Capture the cell that displays the provided text and extract its [X, Y] central coordinate. 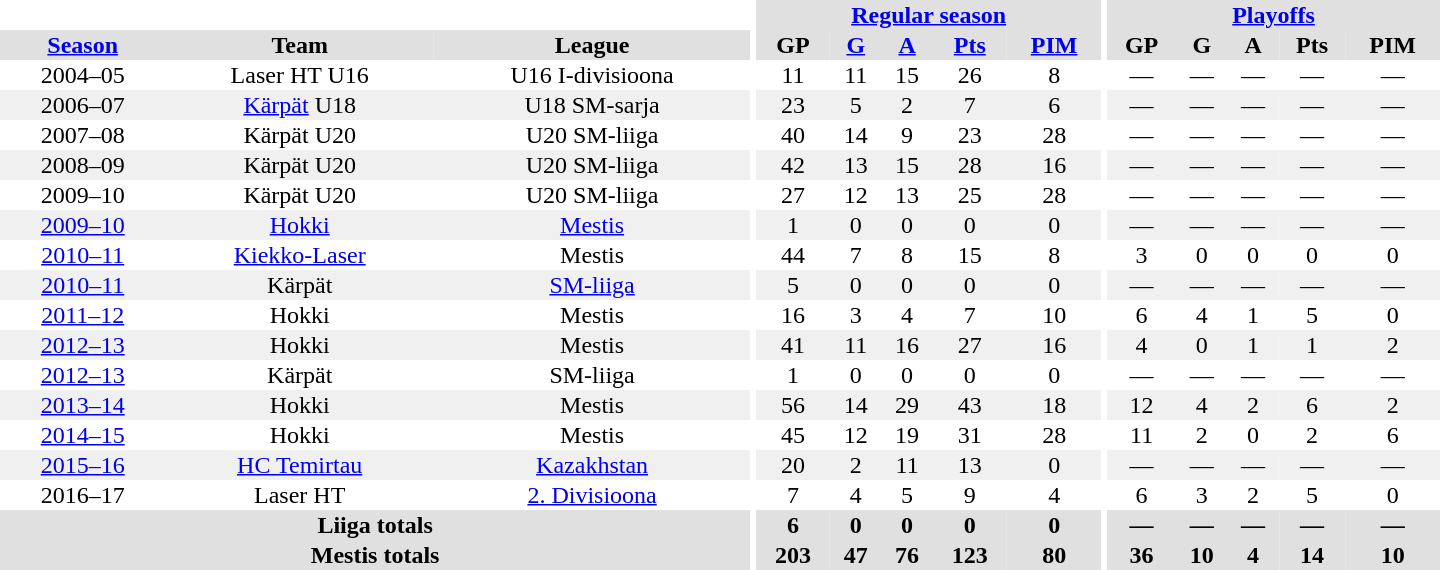
Laser HT [299, 495]
HC Temirtau [299, 465]
56 [793, 405]
76 [906, 555]
29 [906, 405]
2007–08 [82, 135]
Regular season [928, 15]
19 [906, 435]
40 [793, 135]
80 [1054, 555]
47 [856, 555]
2008–09 [82, 165]
U16 I-divisioona [592, 75]
203 [793, 555]
Liiga totals [375, 525]
43 [970, 405]
Kazakhstan [592, 465]
League [592, 45]
44 [793, 255]
123 [970, 555]
Kiekko-Laser [299, 255]
Team [299, 45]
2004–05 [82, 75]
41 [793, 345]
U18 SM-sarja [592, 105]
2014–15 [82, 435]
2011–12 [82, 315]
Season [82, 45]
2015–16 [82, 465]
18 [1054, 405]
25 [970, 195]
45 [793, 435]
36 [1142, 555]
2013–14 [82, 405]
26 [970, 75]
2006–07 [82, 105]
31 [970, 435]
20 [793, 465]
42 [793, 165]
Mestis totals [375, 555]
Laser HT U16 [299, 75]
2016–17 [82, 495]
2. Divisioona [592, 495]
Kärpät U18 [299, 105]
Playoffs [1274, 15]
